Detect which cell encompasses the target text, then output its (x, y) center coordinate. 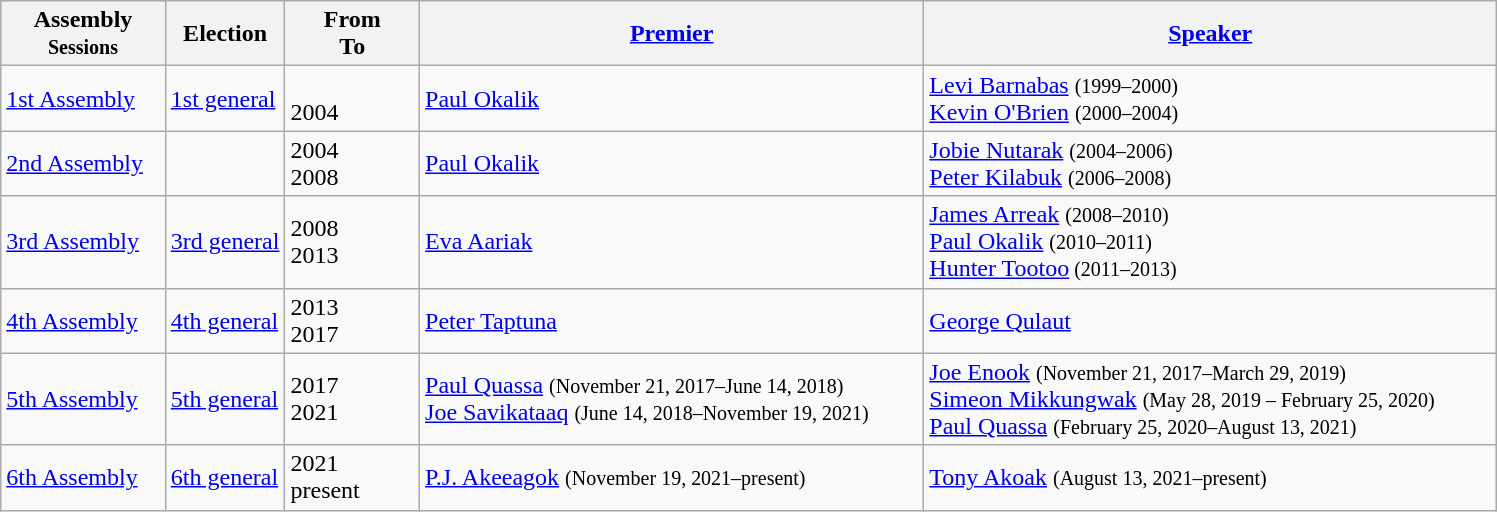
Joe Enook (November 21, 2017–March 29, 2019)Simeon Mikkungwak (May 28, 2019 – February 25, 2020)Paul Quassa (February 25, 2020–August 13, 2021) (1210, 399)
P.J. Akeeagok (November 19, 2021–present) (672, 478)
4th general (225, 320)
Premier (672, 34)
2008 2013 (352, 242)
Speaker (1210, 34)
6th general (225, 478)
Tony Akoak (August 13, 2021–present) (1210, 478)
3rd general (225, 242)
James Arreak (2008–2010)Paul Okalik (2010–2011)Hunter Tootoo (2011–2013) (1210, 242)
Levi Barnabas (1999–2000)Kevin O'Brien (2000–2004) (1210, 98)
FromTo (352, 34)
Election (225, 34)
Eva Aariak (672, 242)
George Qulaut (1210, 320)
3rd Assembly (84, 242)
6th Assembly (84, 478)
AssemblySessions (84, 34)
Peter Taptuna (672, 320)
4th Assembly (84, 320)
2013 2017 (352, 320)
5th Assembly (84, 399)
1st Assembly (84, 98)
Jobie Nutarak (2004–2006)Peter Kilabuk (2006–2008) (1210, 164)
5th general (225, 399)
2021present (352, 478)
2017 2021 (352, 399)
2nd Assembly (84, 164)
Paul Quassa (November 21, 2017–June 14, 2018)Joe Savikataaq (June 14, 2018–November 19, 2021) (672, 399)
1st general (225, 98)
2004 2008 (352, 164)
2004 (352, 98)
